Detect which cell encompasses the target text, then output its [X, Y] center coordinate. 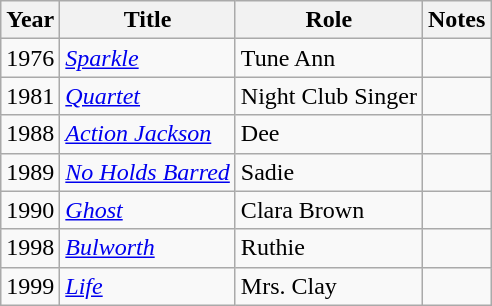
Role [328, 20]
1998 [30, 248]
Night Club Singer [328, 96]
1988 [30, 134]
Dee [328, 134]
1999 [30, 286]
1989 [30, 172]
Clara Brown [328, 210]
Sadie [328, 172]
Bulworth [148, 248]
1981 [30, 96]
Mrs. Clay [328, 286]
Notes [456, 20]
Tune Ann [328, 58]
Sparkle [148, 58]
Action Jackson [148, 134]
1990 [30, 210]
Ghost [148, 210]
Ruthie [328, 248]
Quartet [148, 96]
Year [30, 20]
Title [148, 20]
1976 [30, 58]
No Holds Barred [148, 172]
Life [148, 286]
